Scan for the cell matching the given text and deliver its (x, y) coordinate at center. 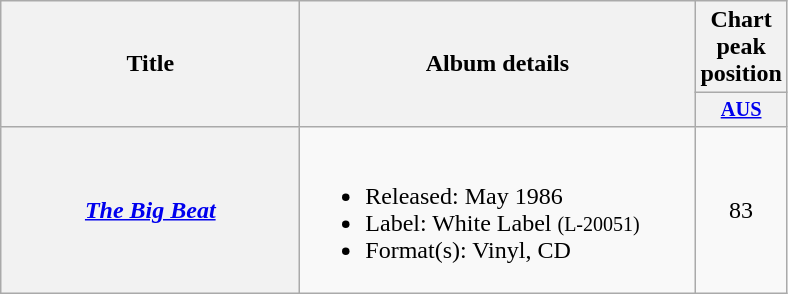
Album details (498, 64)
Released: May 1986Label: White Label (L-20051)Format(s): Vinyl, CD (498, 210)
Chart peak position (741, 47)
Title (150, 64)
83 (741, 210)
The Big Beat (150, 210)
AUS (741, 110)
